Search for the cell housing the specified text and yield its [X, Y] center coordinate. 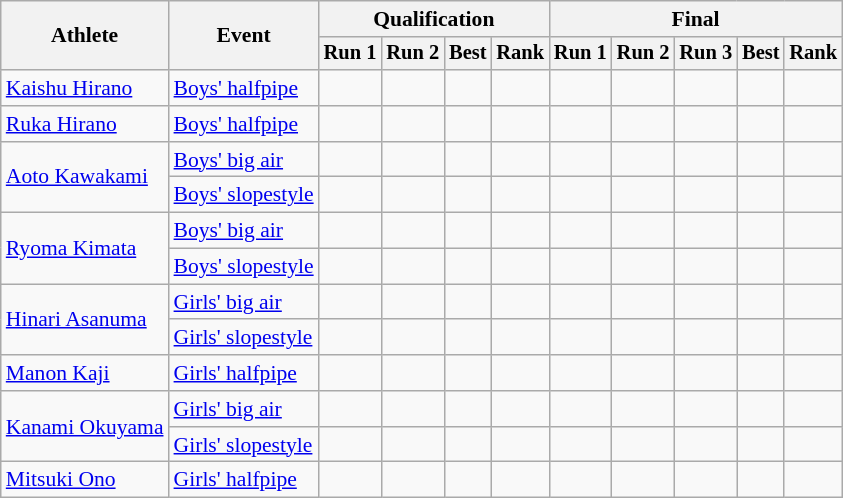
Kaishu Hirano [85, 88]
Ryoma Kimata [85, 248]
Qualification [434, 19]
Hinari Asanuma [85, 320]
Aoto Kawakami [85, 178]
Final [696, 19]
Kanami Okuyama [85, 426]
Event [244, 36]
Ruka Hirano [85, 124]
Athlete [85, 36]
Manon Kaji [85, 373]
Run 3 [706, 54]
Mitsuki Ono [85, 480]
